Identify which cell holds the provided text, then report its [X, Y] central coordinate. 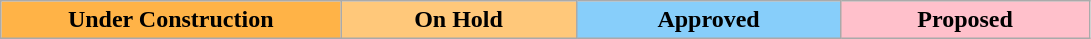
Proposed [966, 20]
Under Construction [171, 20]
On Hold [459, 20]
Approved [708, 20]
